Locate the cell with the specified text and output its (x, y) center coordinate. 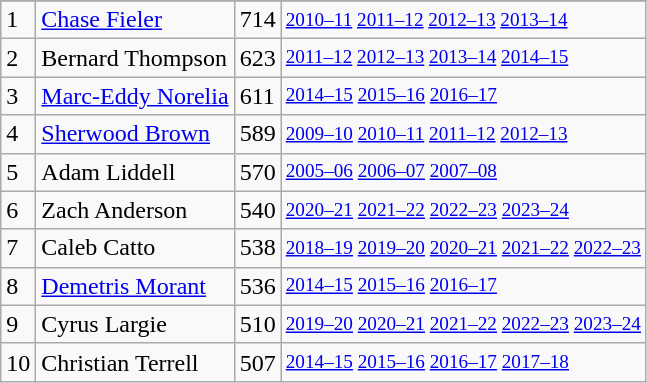
6 (18, 210)
4 (18, 134)
2005–06 2006–07 2007–08 (463, 172)
Sherwood Brown (135, 134)
540 (258, 210)
510 (258, 324)
Christian Terrell (135, 362)
5 (18, 172)
2018–19 2019–20 2020–21 2021–22 2022–23 (463, 248)
538 (258, 248)
Cyrus Largie (135, 324)
589 (258, 134)
Caleb Catto (135, 248)
2009–10 2010–11 2011–12 2012–13 (463, 134)
2 (18, 58)
Chase Fieler (135, 20)
611 (258, 96)
Adam Liddell (135, 172)
570 (258, 172)
1 (18, 20)
3 (18, 96)
Marc-Eddy Norelia (135, 96)
2019–20 2020–21 2021–22 2022–23 2023–24 (463, 324)
2020–21 2021–22 2022–23 2023–24 (463, 210)
2014–15 2015–16 2016–17 2017–18 (463, 362)
2010–11 2011–12 2012–13 2013–14 (463, 20)
Demetris Morant (135, 286)
8 (18, 286)
10 (18, 362)
536 (258, 286)
2011–12 2012–13 2013–14 2014–15 (463, 58)
507 (258, 362)
Bernard Thompson (135, 58)
9 (18, 324)
714 (258, 20)
623 (258, 58)
7 (18, 248)
Zach Anderson (135, 210)
